Find where the given text appears and provide that cell's center as [X, Y] coordinate. 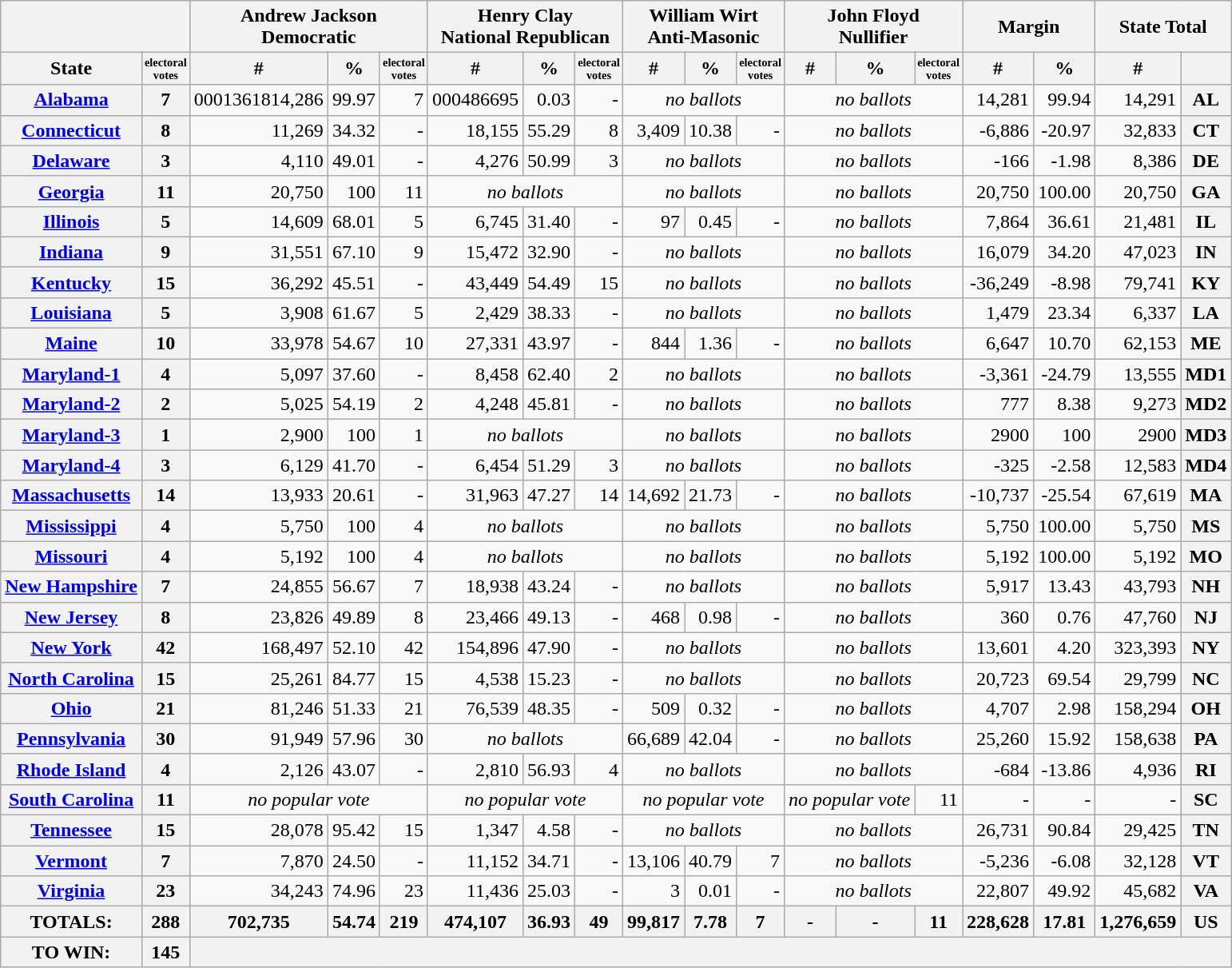
11,436 [475, 891]
4,707 [999, 708]
CT [1206, 130]
54.74 [353, 922]
-6.08 [1064, 861]
0001361814,286 [259, 100]
43.24 [548, 587]
8,458 [475, 374]
12,583 [1138, 465]
52.10 [353, 647]
20,723 [999, 678]
-10,737 [999, 496]
13,933 [259, 496]
28,078 [259, 831]
49.92 [1064, 891]
47,760 [1138, 617]
MD1 [1206, 374]
-8.98 [1064, 282]
MA [1206, 496]
Indiana [72, 252]
79,741 [1138, 282]
Maryland-3 [72, 435]
1,276,659 [1138, 922]
5,025 [259, 404]
6,454 [475, 465]
14,609 [259, 221]
13.43 [1064, 587]
6,337 [1138, 313]
40.79 [711, 861]
0.03 [548, 100]
13,601 [999, 647]
474,107 [475, 922]
4,110 [259, 161]
Ohio [72, 708]
MD4 [1206, 465]
Illinois [72, 221]
69.54 [1064, 678]
Delaware [72, 161]
228,628 [999, 922]
360 [999, 617]
45,682 [1138, 891]
43.97 [548, 344]
7,870 [259, 861]
38.33 [548, 313]
Vermont [72, 861]
South Carolina [72, 799]
76,539 [475, 708]
14,692 [654, 496]
-25.54 [1064, 496]
48.35 [548, 708]
State Total [1163, 27]
-6,886 [999, 130]
20.61 [353, 496]
15,472 [475, 252]
New Jersey [72, 617]
VT [1206, 861]
1,479 [999, 313]
4,936 [1138, 769]
LA [1206, 313]
2,126 [259, 769]
49.89 [353, 617]
51.33 [353, 708]
49.01 [353, 161]
67,619 [1138, 496]
23.34 [1064, 313]
43,449 [475, 282]
3,409 [654, 130]
NJ [1206, 617]
34,243 [259, 891]
25,261 [259, 678]
43,793 [1138, 587]
54.49 [548, 282]
TOTALS: [72, 922]
777 [999, 404]
Tennessee [72, 831]
MD2 [1206, 404]
31.40 [548, 221]
31,551 [259, 252]
0.01 [711, 891]
New York [72, 647]
-1.98 [1064, 161]
MO [1206, 556]
2,429 [475, 313]
62,153 [1138, 344]
8,386 [1138, 161]
154,896 [475, 647]
Maryland-1 [72, 374]
RI [1206, 769]
SC [1206, 799]
New Hampshire [72, 587]
27,331 [475, 344]
Georgia [72, 191]
36.93 [548, 922]
62.40 [548, 374]
Andrew JacksonDemocratic [308, 27]
MS [1206, 526]
-24.79 [1064, 374]
Louisiana [72, 313]
Connecticut [72, 130]
-13.86 [1064, 769]
NH [1206, 587]
45.81 [548, 404]
34.32 [353, 130]
47.27 [548, 496]
10.70 [1064, 344]
219 [403, 922]
31,963 [475, 496]
Massachusetts [72, 496]
29,425 [1138, 831]
702,735 [259, 922]
Alabama [72, 100]
25,260 [999, 739]
67.10 [353, 252]
55.29 [548, 130]
14,291 [1138, 100]
5,097 [259, 374]
1.36 [711, 344]
-684 [999, 769]
36.61 [1064, 221]
23,826 [259, 617]
37.60 [353, 374]
844 [654, 344]
49 [599, 922]
24,855 [259, 587]
11,269 [259, 130]
90.84 [1064, 831]
45.51 [353, 282]
000486695 [475, 100]
0.98 [711, 617]
6,745 [475, 221]
0.32 [711, 708]
47.90 [548, 647]
13,106 [654, 861]
5,917 [999, 587]
99,817 [654, 922]
4,248 [475, 404]
158,294 [1138, 708]
22,807 [999, 891]
6,129 [259, 465]
468 [654, 617]
4,276 [475, 161]
Missouri [72, 556]
NY [1206, 647]
State [72, 69]
168,497 [259, 647]
TO WIN: [72, 952]
56.93 [548, 769]
18,938 [475, 587]
4.20 [1064, 647]
2.98 [1064, 708]
-36,249 [999, 282]
8.38 [1064, 404]
11,152 [475, 861]
3,908 [259, 313]
41.70 [353, 465]
-325 [999, 465]
4,538 [475, 678]
21.73 [711, 496]
145 [165, 952]
47,023 [1138, 252]
-2.58 [1064, 465]
-3,361 [999, 374]
99.97 [353, 100]
IL [1206, 221]
Kentucky [72, 282]
26,731 [999, 831]
91,949 [259, 739]
34.71 [548, 861]
Virginia [72, 891]
PA [1206, 739]
25.03 [548, 891]
81,246 [259, 708]
42.04 [711, 739]
OH [1206, 708]
ME [1206, 344]
Maryland-4 [72, 465]
288 [165, 922]
49.13 [548, 617]
-20.97 [1064, 130]
William WirtAnti-Masonic [703, 27]
10.38 [711, 130]
54.67 [353, 344]
4.58 [548, 831]
97 [654, 221]
MD3 [1206, 435]
23,466 [475, 617]
NC [1206, 678]
DE [1206, 161]
29,799 [1138, 678]
34.20 [1064, 252]
2,900 [259, 435]
43.07 [353, 769]
TN [1206, 831]
Henry ClayNational Republican [525, 27]
-166 [999, 161]
509 [654, 708]
KY [1206, 282]
6,647 [999, 344]
84.77 [353, 678]
9,273 [1138, 404]
95.42 [353, 831]
50.99 [548, 161]
32.90 [548, 252]
2,810 [475, 769]
7,864 [999, 221]
32,128 [1138, 861]
33,978 [259, 344]
0.45 [711, 221]
Rhode Island [72, 769]
74.96 [353, 891]
66,689 [654, 739]
-5,236 [999, 861]
18,155 [475, 130]
21,481 [1138, 221]
7.78 [711, 922]
AL [1206, 100]
32,833 [1138, 130]
0.76 [1064, 617]
John FloydNullifier [874, 27]
15.23 [548, 678]
North Carolina [72, 678]
Maryland-2 [72, 404]
323,393 [1138, 647]
1,347 [475, 831]
Pennsylvania [72, 739]
15.92 [1064, 739]
14,281 [999, 100]
US [1206, 922]
68.01 [353, 221]
61.67 [353, 313]
Mississippi [72, 526]
36,292 [259, 282]
Margin [1029, 27]
24.50 [353, 861]
57.96 [353, 739]
56.67 [353, 587]
17.81 [1064, 922]
Maine [72, 344]
158,638 [1138, 739]
IN [1206, 252]
51.29 [548, 465]
VA [1206, 891]
99.94 [1064, 100]
16,079 [999, 252]
54.19 [353, 404]
13,555 [1138, 374]
GA [1206, 191]
